Pinpoint the cell where the given text exists, returning its (X, Y) midpoint coordinate. 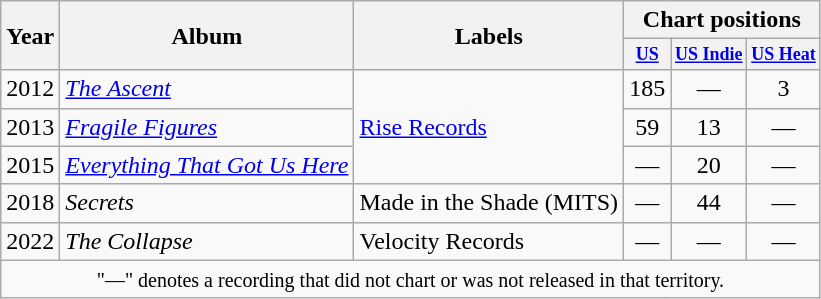
2015 (30, 165)
13 (709, 127)
Fragile Figures (207, 127)
2013 (30, 127)
44 (709, 203)
185 (648, 89)
The Collapse (207, 241)
2018 (30, 203)
The Ascent (207, 89)
20 (709, 165)
Chart positions (722, 20)
US Indie (709, 54)
2022 (30, 241)
US (648, 54)
US Heat (784, 54)
Secrets (207, 203)
"—" denotes a recording that did not chart or was not released in that territory. (410, 279)
Made in the Shade (MITS) (489, 203)
3 (784, 89)
Year (30, 36)
Everything That Got Us Here (207, 165)
Album (207, 36)
Labels (489, 36)
59 (648, 127)
2012 (30, 89)
Rise Records (489, 127)
Velocity Records (489, 241)
